Determine the [X, Y] coordinate at the center of the cell enclosing the given text.  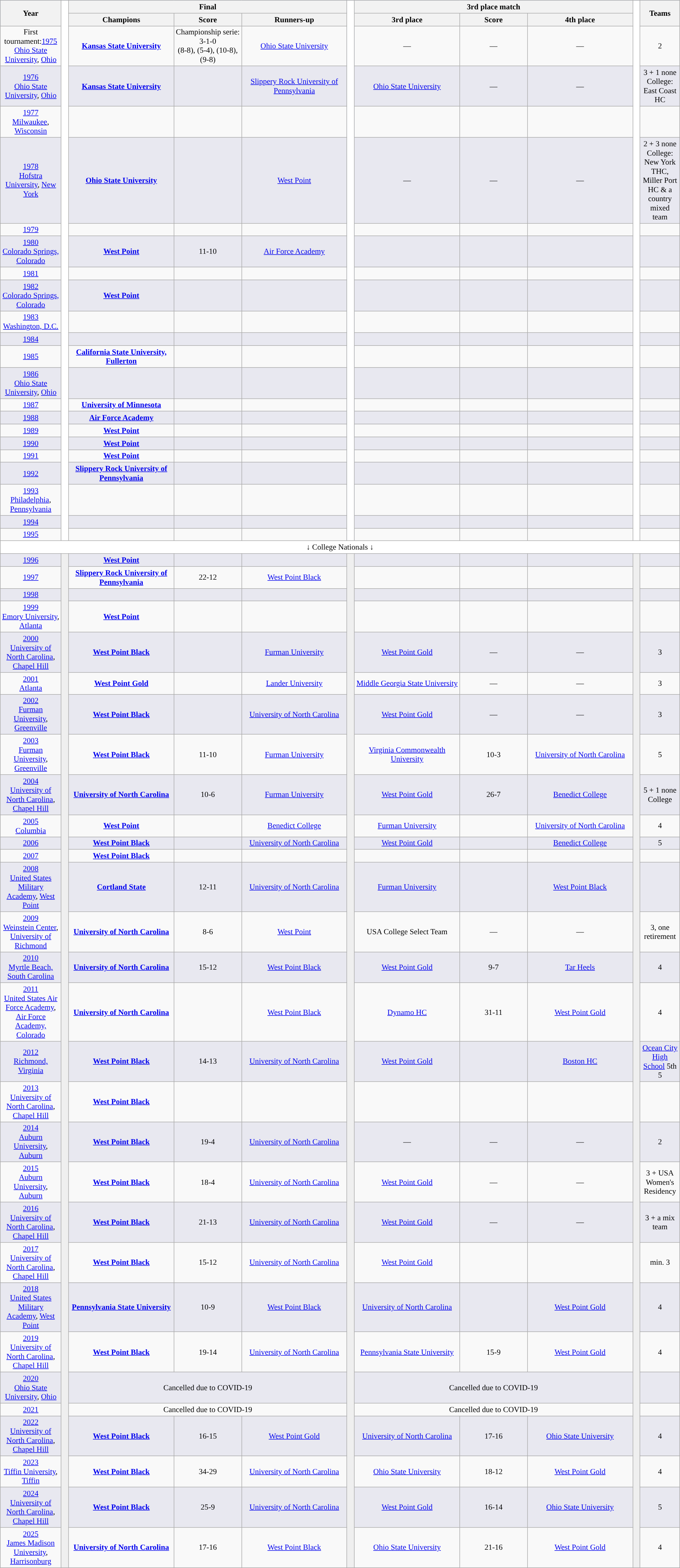
2012Richmond, Virginia [31, 1061]
34-29 [208, 1472]
2020Ohio State University, Ohio [31, 1388]
2010Myrtle Beach, South Carolina [31, 967]
Teams [660, 13]
3rd place [407, 20]
Middle Georgia State University [407, 683]
2018United States Military Academy, West Point [31, 1307]
2025James Madison University, Harrisonburg [31, 1548]
18-12 [494, 1472]
2022University of North Carolina, Chapel Hill [31, 1436]
19-14 [208, 1352]
1991 [31, 456]
2008United States Military Academy, West Point [31, 887]
1993Philadelphia, Pennsylvania [31, 500]
19-4 [208, 1142]
1983Washington, D.C. [31, 322]
1985 [31, 356]
3rd place match [494, 7]
2 + 3 none College:New York THC, Miller Port HC & a country mixed team [660, 180]
University of Minnesota [121, 405]
2016University of North Carolina, Chapel Hill [31, 1222]
1997 [31, 577]
2021 [31, 1410]
Runners-up [294, 20]
1976Ohio State University, Ohio [31, 86]
Lander University [294, 683]
1990 [31, 443]
1980Colorado Springs, Colorado [31, 252]
21-16 [494, 1548]
Year [31, 13]
2004University of North Carolina, Chapel Hill [31, 795]
25-9 [208, 1507]
2017University of North Carolina, Chapel Hill [31, 1263]
1989 [31, 431]
1982Colorado Springs, Colorado [31, 295]
2007 [31, 856]
1984 [31, 339]
18-4 [208, 1182]
2000University of North Carolina, Chapel Hill [31, 652]
2014Auburn University, Auburn [31, 1142]
2015Auburn University, Auburn [31, 1182]
↓ College Nationals ↓ [340, 547]
1978Hofstra University, New York [31, 180]
31-11 [494, 1012]
1992 [31, 473]
2001Atlanta [31, 683]
2005Columbia [31, 826]
16-15 [208, 1436]
2006 [31, 843]
3 + a mix team [660, 1222]
1986Ohio State University, Ohio [31, 383]
1979 [31, 230]
15-9 [494, 1352]
2019University of North Carolina, Chapel Hill [31, 1352]
1996 [31, 560]
2003Furman University, Greenville [31, 755]
Ocean City High School 5th5 [660, 1061]
1999Emory University, Atlanta [31, 617]
Dynamo HC [407, 1012]
2011United States Air Force Academy, Air Force Academy, Colorado [31, 1012]
Champions [121, 20]
Boston HC [580, 1061]
1977Milwaukee, Wisconsin [31, 122]
1981 [31, 274]
Final [208, 7]
USA College Select Team [407, 932]
4th place [580, 20]
12-11 [208, 887]
2023Tiffin University, Tiffin [31, 1472]
3 + USA Women's Residency [660, 1182]
Tar Heels [580, 967]
First tournament:1975Ohio State University, Ohio [31, 46]
1994 [31, 522]
10-3 [494, 755]
3, one retirement [660, 932]
10-9 [208, 1307]
22-12 [208, 577]
Championship serie: 3-1-0(8-8), (5-4), (10-8), (9-8) [208, 46]
2002Furman University, Greenville [31, 714]
9-7 [494, 967]
8-6 [208, 932]
min. 3 [660, 1263]
1998 [31, 595]
21-13 [208, 1222]
10-6 [208, 795]
1988 [31, 418]
California State University, Fullerton [121, 356]
1995 [31, 534]
1987 [31, 405]
2013University of North Carolina, Chapel Hill [31, 1102]
3 + 1 none College: East Coast HC [660, 86]
5 + 1 none College [660, 795]
14-13 [208, 1061]
2009Weinstein Center, University of Richmond [31, 932]
Cortland State [121, 887]
2024University of North Carolina, Chapel Hill [31, 1507]
16-14 [494, 1507]
26-7 [494, 795]
Virginia Commonwealth University [407, 755]
